Extract the [x, y] coordinate from the center of the cell holding the provided text.  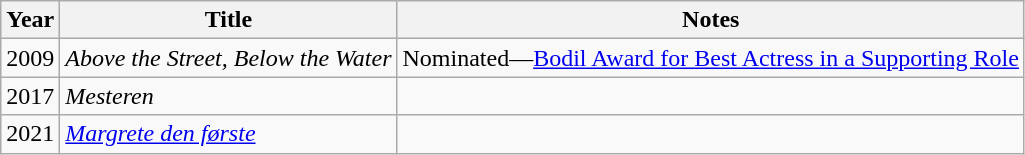
Notes [710, 20]
Margrete den første [228, 134]
Title [228, 20]
2017 [30, 96]
2021 [30, 134]
Year [30, 20]
Above the Street, Below the Water [228, 58]
Mesteren [228, 96]
Nominated—Bodil Award for Best Actress in a Supporting Role [710, 58]
2009 [30, 58]
